Return the [x, y] coordinate for the center point of the cell that contains the specified text.  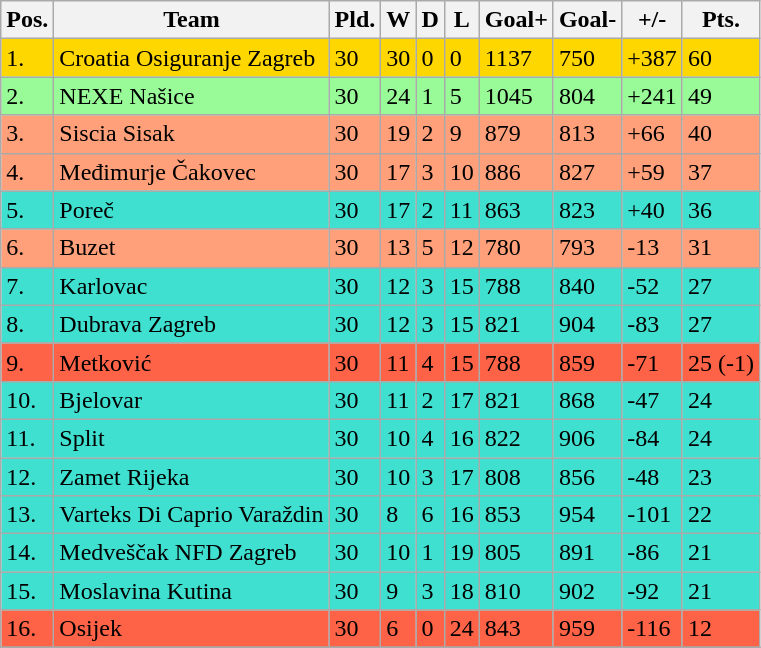
793 [587, 248]
-52 [652, 286]
827 [587, 172]
Pts. [720, 20]
Team [192, 20]
13 [398, 248]
886 [516, 172]
2. [28, 96]
813 [587, 134]
+59 [652, 172]
Bjelovar [192, 400]
+241 [652, 96]
Međimurje Čakovec [192, 172]
906 [587, 438]
22 [720, 515]
Pld. [355, 20]
60 [720, 58]
-47 [652, 400]
853 [516, 515]
5. [28, 210]
15. [28, 591]
Pos. [28, 20]
Medveščak NFD Zagreb [192, 553]
780 [516, 248]
13. [28, 515]
Moslavina Kutina [192, 591]
823 [587, 210]
-86 [652, 553]
11. [28, 438]
10. [28, 400]
891 [587, 553]
23 [720, 477]
1137 [516, 58]
-101 [652, 515]
3. [28, 134]
954 [587, 515]
859 [587, 362]
+40 [652, 210]
Poreč [192, 210]
863 [516, 210]
14. [28, 553]
Split [192, 438]
959 [587, 629]
31 [720, 248]
902 [587, 591]
810 [516, 591]
-48 [652, 477]
+387 [652, 58]
879 [516, 134]
-13 [652, 248]
-83 [652, 324]
750 [587, 58]
Osijek [192, 629]
L [462, 20]
-71 [652, 362]
1045 [516, 96]
4. [28, 172]
8. [28, 324]
Metković [192, 362]
36 [720, 210]
18 [462, 591]
Goal- [587, 20]
25 (-1) [720, 362]
Siscia Sisak [192, 134]
843 [516, 629]
Croatia Osiguranje Zagreb [192, 58]
Dubrava Zagreb [192, 324]
868 [587, 400]
W [398, 20]
6. [28, 248]
Goal+ [516, 20]
1. [28, 58]
9. [28, 362]
Varteks Di Caprio Varaždin [192, 515]
-116 [652, 629]
D [430, 20]
37 [720, 172]
840 [587, 286]
822 [516, 438]
-84 [652, 438]
+/- [652, 20]
808 [516, 477]
49 [720, 96]
805 [516, 553]
7. [28, 286]
904 [587, 324]
856 [587, 477]
804 [587, 96]
12. [28, 477]
8 [398, 515]
Karlovac [192, 286]
NEXE Našice [192, 96]
40 [720, 134]
Buzet [192, 248]
-92 [652, 591]
16. [28, 629]
+66 [652, 134]
Zamet Rijeka [192, 477]
